Return the [x, y] coordinate for the center point of the cell that contains the specified text.  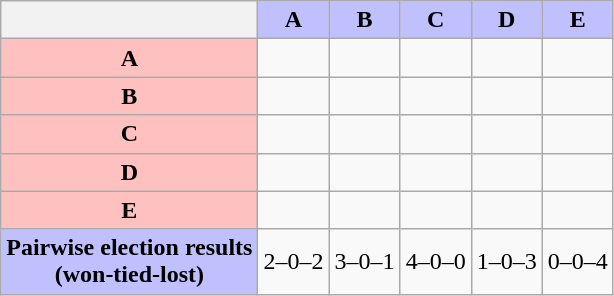
3–0–1 [364, 262]
0–0–4 [578, 262]
1–0–3 [506, 262]
2–0–2 [294, 262]
4–0–0 [436, 262]
Pairwise election results(won-tied-lost) [130, 262]
